Scan for the cell matching the given text and deliver its [x, y] coordinate at center. 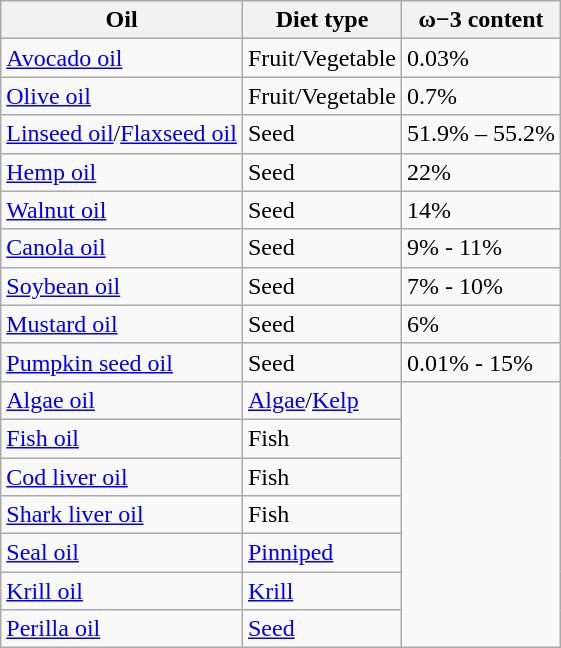
0.03% [480, 58]
Mustard oil [122, 324]
Fish oil [122, 438]
Algae/Kelp [322, 400]
9% - 11% [480, 248]
7% - 10% [480, 286]
Shark liver oil [122, 515]
Pumpkin seed oil [122, 362]
Soybean oil [122, 286]
ω−3 content [480, 20]
Olive oil [122, 96]
Seal oil [122, 553]
Oil [122, 20]
Avocado oil [122, 58]
6% [480, 324]
Krill oil [122, 591]
0.7% [480, 96]
Perilla oil [122, 629]
Diet type [322, 20]
14% [480, 210]
Algae oil [122, 400]
Krill [322, 591]
Cod liver oil [122, 477]
0.01% - 15% [480, 362]
Hemp oil [122, 172]
51.9% – 55.2% [480, 134]
Canola oil [122, 248]
Walnut oil [122, 210]
Linseed oil/Flaxseed oil [122, 134]
22% [480, 172]
Pinniped [322, 553]
